Provide the [x, y] coordinate of the cell's center where the given text is located.  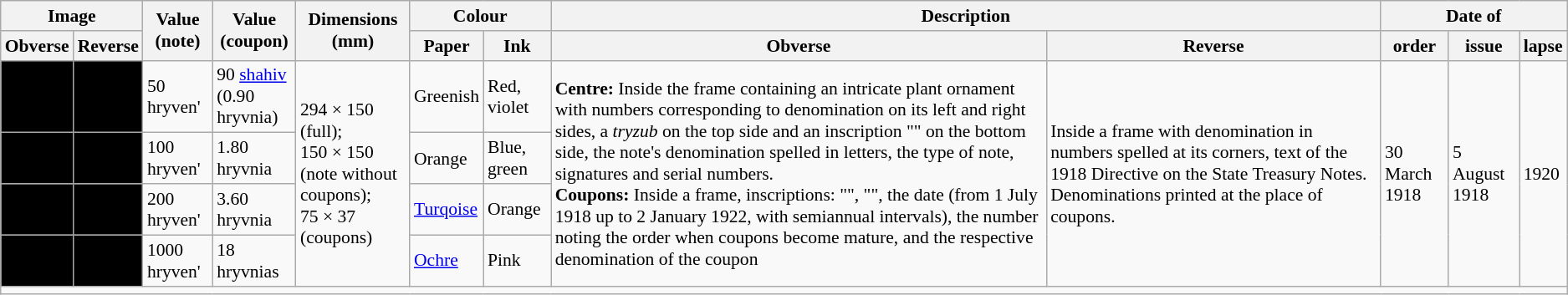
90 shahiv(0.90 hryvnia) [254, 97]
Ink [517, 46]
30 March 1918 [1415, 173]
order [1415, 46]
5 August 1918 [1484, 173]
1920 [1544, 173]
294 × 150(full);150 × 150(note without coupons);75 × 37(coupons) [353, 173]
Red, violet [517, 97]
Pink [517, 261]
200 hryven' [177, 209]
Date of [1474, 16]
issue [1484, 46]
Description [966, 16]
Image [72, 16]
Value(coupon) [254, 30]
100 hryven' [177, 159]
Ochre [447, 261]
50 hryven' [177, 97]
Greenish [447, 97]
Paper [447, 46]
Blue, green [517, 159]
1000 hryven' [177, 261]
1.80 hryvnia [254, 159]
18 hryvnias [254, 261]
lapse [1544, 46]
Value(note) [177, 30]
3.60 hryvnia [254, 209]
Colour [480, 16]
Turqoise [447, 209]
Dimensions(mm) [353, 30]
